Scan for the cell matching the given text and deliver its [x, y] coordinate at center. 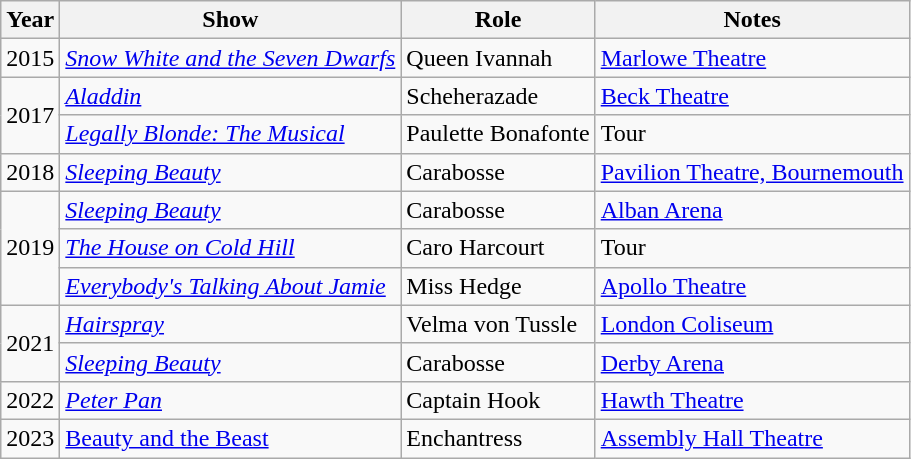
Miss Hedge [498, 286]
Legally Blonde: The Musical [230, 134]
The House on Cold Hill [230, 248]
Hairspray [230, 324]
2023 [30, 438]
Everybody's Talking About Jamie [230, 286]
Enchantress [498, 438]
Derby Arena [752, 362]
Caro Harcourt [498, 248]
Aladdin [230, 96]
London Coliseum [752, 324]
2017 [30, 115]
Snow White and the Seven Dwarfs [230, 58]
Marlowe Theatre [752, 58]
Notes [752, 20]
2018 [30, 172]
Alban Arena [752, 210]
Beauty and the Beast [230, 438]
2022 [30, 400]
Hawth Theatre [752, 400]
2021 [30, 343]
Scheherazade [498, 96]
Peter Pan [230, 400]
Pavilion Theatre, Bournemouth [752, 172]
Year [30, 20]
Beck Theatre [752, 96]
2015 [30, 58]
Role [498, 20]
2019 [30, 248]
Velma von Tussle [498, 324]
Assembly Hall Theatre [752, 438]
Captain Hook [498, 400]
Paulette Bonafonte [498, 134]
Show [230, 20]
Queen Ivannah [498, 58]
Apollo Theatre [752, 286]
